Search for the cell housing the specified text and yield its [X, Y] center coordinate. 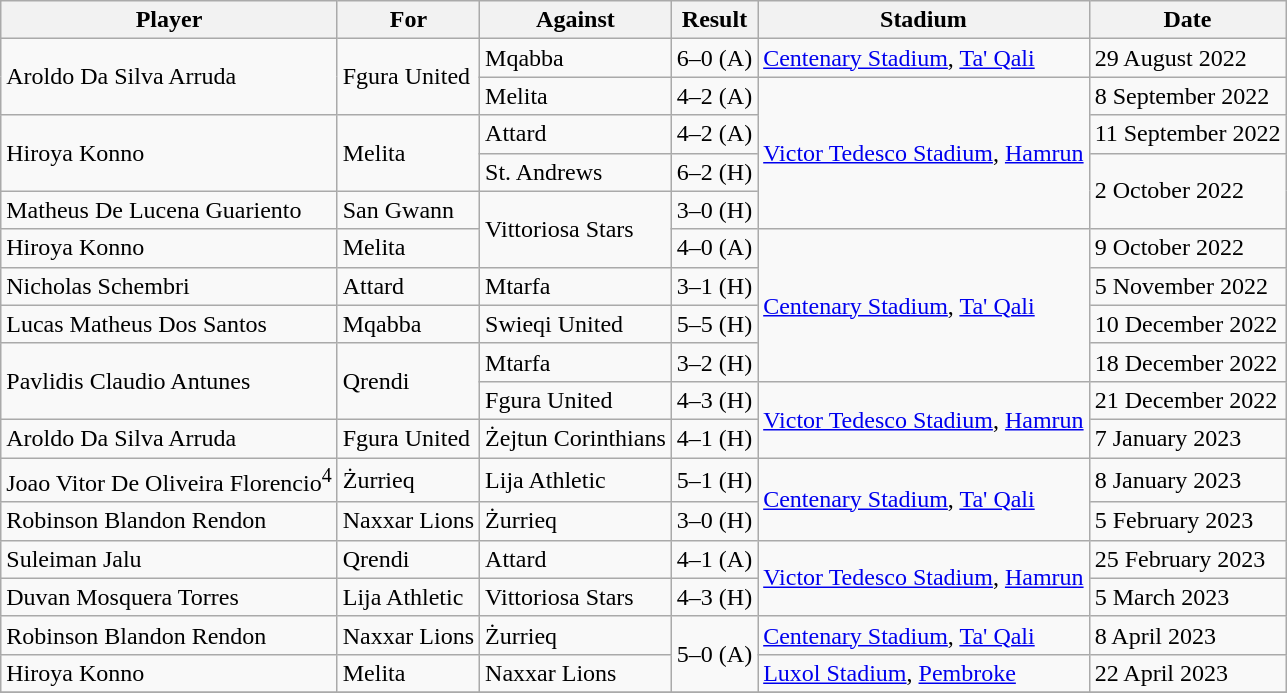
Duvan Mosquera Torres [169, 597]
5–0 (A) [714, 654]
5–1 (H) [714, 480]
18 December 2022 [1188, 362]
Pavlidis Claudio Antunes [169, 381]
Lucas Matheus Dos Santos [169, 324]
2 October 2022 [1188, 191]
7 January 2023 [1188, 438]
4–1 (H) [714, 438]
8 September 2022 [1188, 96]
5–5 (H) [714, 324]
Luxol Stadium, Pembroke [924, 673]
25 February 2023 [1188, 559]
29 August 2022 [1188, 58]
8 April 2023 [1188, 635]
Joao Vitor De Oliveira Florencio4 [169, 480]
5 November 2022 [1188, 286]
21 December 2022 [1188, 400]
5 March 2023 [1188, 597]
8 January 2023 [1188, 480]
San Gwann [408, 210]
3–1 (H) [714, 286]
6–0 (A) [714, 58]
Żejtun Corinthians [576, 438]
Player [169, 20]
11 September 2022 [1188, 134]
For [408, 20]
9 October 2022 [1188, 248]
4–0 (A) [714, 248]
22 April 2023 [1188, 673]
Result [714, 20]
Suleiman Jalu [169, 559]
Matheus De Lucena Guariento [169, 210]
Against [576, 20]
Nicholas Schembri [169, 286]
3–2 (H) [714, 362]
Date [1188, 20]
St. Andrews [576, 172]
6–2 (H) [714, 172]
Swieqi United [576, 324]
10 December 2022 [1188, 324]
Stadium [924, 20]
4–1 (A) [714, 559]
5 February 2023 [1188, 521]
